Extract the (x, y) coordinate from the center of the cell holding the provided text.  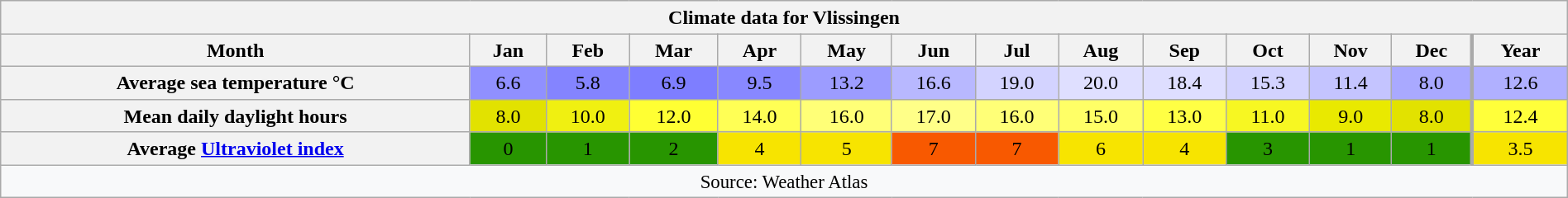
Year (1520, 50)
6 (1101, 148)
3 (1269, 148)
16.6 (933, 82)
Oct (1269, 50)
14.0 (759, 115)
5.8 (587, 82)
Nov (1350, 50)
13.2 (847, 82)
Climate data for Vlissingen (784, 17)
19.0 (1017, 82)
Mean daily daylight hours (236, 115)
Mar (673, 50)
17.0 (933, 115)
13.0 (1184, 115)
10.0 (587, 115)
Feb (587, 50)
Sep (1184, 50)
15.3 (1269, 82)
6.9 (673, 82)
12.4 (1520, 115)
11.0 (1269, 115)
Month (236, 50)
Source: Weather Atlas (784, 181)
20.0 (1101, 82)
Aug (1101, 50)
May (847, 50)
18.4 (1184, 82)
12.0 (673, 115)
9.5 (759, 82)
9.0 (1350, 115)
11.4 (1350, 82)
Average Ultraviolet index (236, 148)
5 (847, 148)
Average sea temperature °C (236, 82)
0 (508, 148)
Dec (1432, 50)
Jan (508, 50)
6.6 (508, 82)
15.0 (1101, 115)
2 (673, 148)
Jul (1017, 50)
Apr (759, 50)
Jun (933, 50)
12.6 (1520, 82)
3.5 (1520, 148)
